For the text-containing cell, return its midpoint in [X, Y] coordinate format. 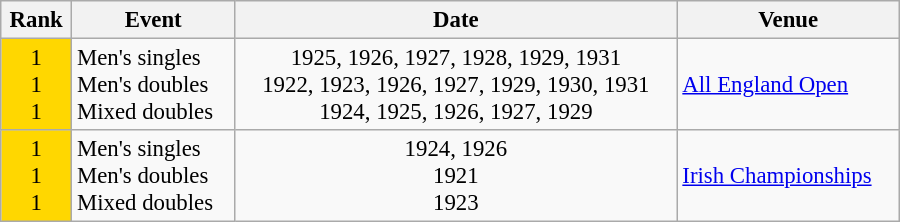
1925, 1926, 1927, 1928, 1929, 1931 1922, 1923, 1926, 1927, 1929, 1930, 1931 1924, 1925, 1926, 1927, 1929 [456, 85]
Venue [788, 20]
Rank [36, 20]
Date [456, 20]
All England Open [788, 85]
1924, 1926 1921 1923 [456, 176]
Irish Championships [788, 176]
Event [154, 20]
